Search for the cell housing the specified text and yield its [X, Y] center coordinate. 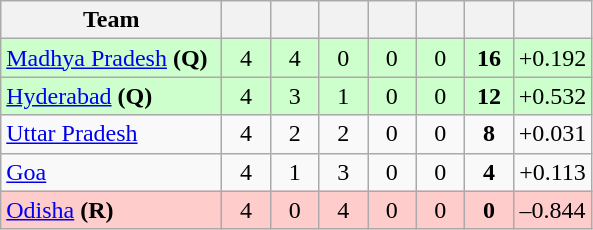
–0.844 [552, 210]
Madhya Pradesh (Q) [112, 58]
Team [112, 20]
+0.113 [552, 172]
Hyderabad (Q) [112, 96]
Uttar Pradesh [112, 134]
12 [490, 96]
+0.031 [552, 134]
+0.192 [552, 58]
Goa [112, 172]
16 [490, 58]
+0.532 [552, 96]
8 [490, 134]
Odisha (R) [112, 210]
